Capture the cell that displays the provided text and extract its (X, Y) central coordinate. 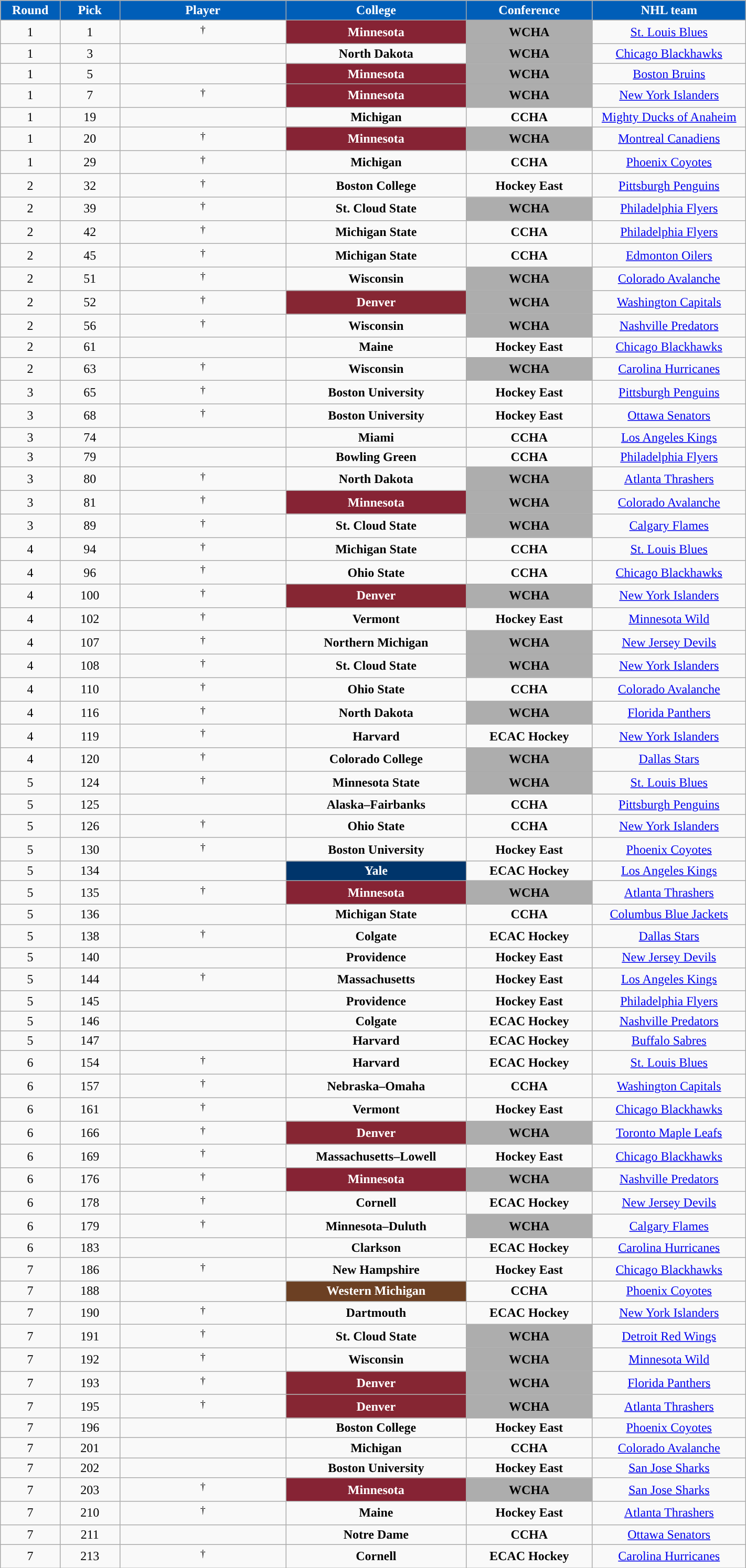
51 (90, 279)
125 (90, 804)
Alaska–Fairbanks (376, 804)
Round (30, 10)
169 (90, 1156)
147 (90, 1041)
Colorado College (376, 759)
Notre Dame (376, 1534)
Boston Bruins (669, 73)
Dartmouth (376, 1313)
179 (90, 1226)
Clarkson (376, 1248)
145 (90, 1001)
College (376, 10)
124 (90, 782)
126 (90, 826)
Mighty Ducks of Anaheim (669, 117)
Massachusetts–Lowell (376, 1156)
Western Michigan (376, 1291)
Minnesota–Duluth (376, 1226)
193 (90, 1383)
32 (90, 186)
96 (90, 573)
79 (90, 457)
130 (90, 850)
191 (90, 1336)
Toronto Maple Leafs (669, 1133)
56 (90, 326)
134 (90, 871)
203 (90, 1489)
Nebraska–Omaha (376, 1086)
157 (90, 1086)
45 (90, 256)
65 (90, 392)
211 (90, 1534)
108 (90, 666)
Edmonton Oilers (669, 256)
Columbus Blue Jackets (669, 915)
Detroit Red Wings (669, 1336)
210 (90, 1513)
81 (90, 502)
186 (90, 1269)
144 (90, 980)
202 (90, 1468)
166 (90, 1133)
100 (90, 596)
154 (90, 1062)
Massachusetts (376, 980)
39 (90, 209)
136 (90, 915)
201 (90, 1448)
192 (90, 1359)
102 (90, 619)
196 (90, 1428)
42 (90, 232)
107 (90, 643)
Pick (90, 10)
120 (90, 759)
29 (90, 163)
80 (90, 479)
Conference (529, 10)
63 (90, 369)
20 (90, 138)
Miami (376, 437)
176 (90, 1180)
52 (90, 302)
Player (203, 10)
183 (90, 1248)
190 (90, 1313)
110 (90, 689)
188 (90, 1291)
161 (90, 1110)
Northern Michigan (376, 643)
Buffalo Sabres (669, 1041)
116 (90, 712)
140 (90, 958)
146 (90, 1021)
Bowling Green (376, 457)
New Hampshire (376, 1269)
61 (90, 347)
89 (90, 525)
NHL team (669, 10)
Yale (376, 871)
Montreal Canadiens (669, 138)
19 (90, 117)
Minnesota State (376, 782)
74 (90, 437)
94 (90, 550)
119 (90, 736)
138 (90, 937)
178 (90, 1203)
213 (90, 1556)
68 (90, 415)
195 (90, 1406)
135 (90, 893)
